Return the [X, Y] coordinate for the center point of the cell that contains the specified text.  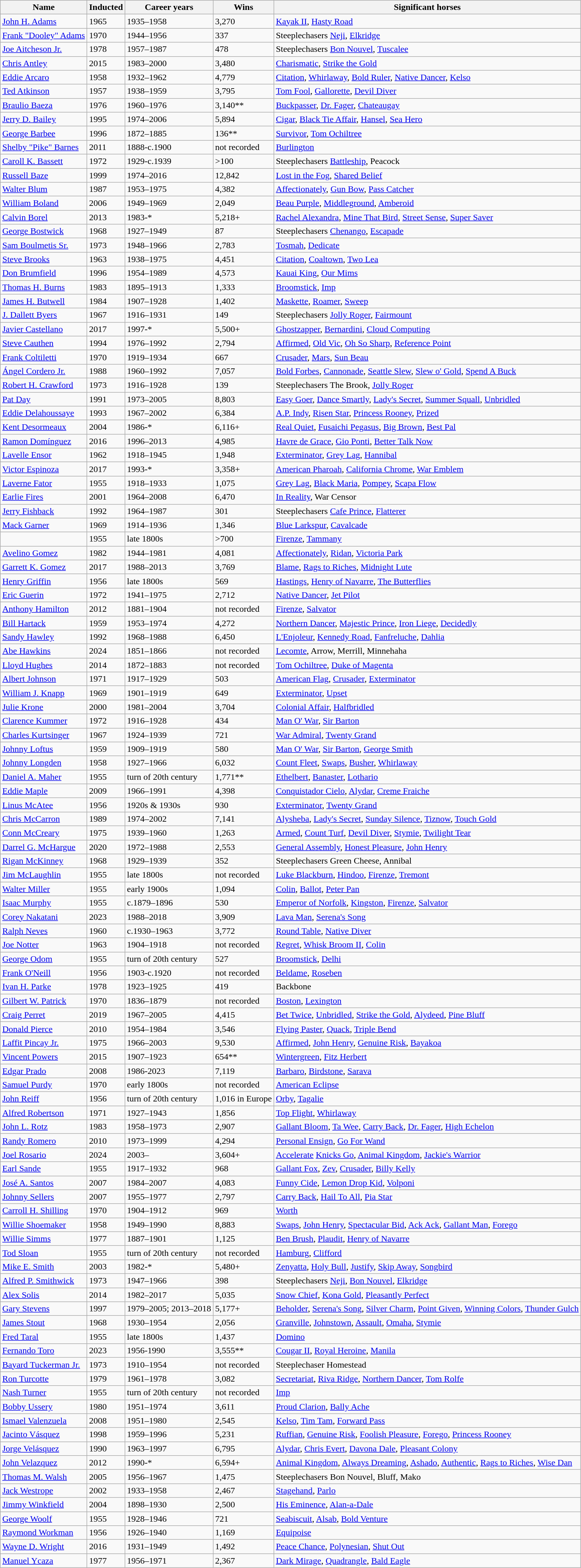
Gilbert W. Patrick [44, 1001]
1928–1946 [169, 1519]
Exterminator, Upset [427, 693]
War Admiral, Twenty Grand [427, 735]
1920s & 1930s [169, 805]
1980 [106, 1407]
4,272 [243, 623]
James Stout [44, 1323]
2006 [106, 203]
1967–2002 [169, 413]
Alfred P. Smithwick [44, 1281]
1974–2016 [169, 175]
Johnny Loftus [44, 749]
667 [243, 357]
3,704 [243, 707]
Hamburg, Clifford [427, 1253]
5,894 [243, 119]
Steeplechasers Cafe Prince, Flatterer [427, 511]
139 [243, 385]
969 [243, 1211]
Buckpasser, Dr. Fager, Chateaugay [427, 105]
1974–2002 [169, 819]
1956-1990 [169, 1351]
Zenyatta, Holy Bull, Justify, Skip Away, Songbird [427, 1267]
2001 [106, 497]
Citation, Coaltown, Two Lea [427, 259]
1,475 [243, 1476]
Anthony Hamilton [44, 609]
1951–1974 [169, 1407]
527 [243, 959]
Mike E. Smith [44, 1267]
early 1800s [169, 1085]
5,231 [243, 1435]
Raymond Workman [44, 1533]
1872–1883 [169, 665]
2,907 [243, 1127]
Steeplechasers The Brook, Jolly Roger [427, 385]
Steeplechaser Homestead [427, 1365]
Regret, Whisk Broom II, Colin [427, 945]
Earlie Fires [44, 497]
Maskette, Roamer, Sweep [427, 301]
1,948 [243, 455]
Round Table, Native Diver [427, 931]
1979 [106, 1379]
4,451 [243, 259]
4,573 [243, 273]
1,169 [243, 1533]
1999 [106, 175]
Alydar, Chris Evert, Davona Dale, Pleasant Colony [427, 1449]
Northern Dancer, Majestic Prince, Iron Liege, Decidedly [427, 623]
1957–1987 [169, 49]
1917–1929 [169, 679]
2000 [106, 707]
1927–1943 [169, 1113]
Personal Ensign, Go For Wand [427, 1141]
1960–1992 [169, 371]
Colin, Ballot, Peter Pan [427, 889]
L'Enjoleur, Kennedy Road, Fanfreluche, Dahlia [427, 637]
649 [243, 693]
1973–1999 [169, 1141]
1872–1885 [169, 133]
Easy Goer, Dance Smartly, Lady's Secret, Summer Squall, Unbridled [427, 399]
Crusader, Mars, Sun Beau [427, 357]
1851–1866 [169, 651]
503 [243, 679]
1966–2003 [169, 1043]
Joel Rosario [44, 1155]
1927–1949 [169, 231]
3,358+ [243, 469]
2,794 [243, 343]
1947–1966 [169, 1281]
1923–1925 [169, 987]
Gary Stevens [44, 1309]
1,125 [243, 1239]
Eddie Delahoussaye [44, 413]
William Boland [44, 203]
Ismael Valenzuela [44, 1421]
1968–1988 [169, 637]
1,075 [243, 483]
Exterminator, Grey Lag, Hannibal [427, 455]
1949–1969 [169, 203]
149 [243, 315]
Thomas H. Burns [44, 287]
1935–1958 [169, 21]
Snow Chief, Kona Gold, Pleasantly Perfect [427, 1294]
1904–1918 [169, 945]
John Reiff [44, 1099]
Don Brumfield [44, 273]
Eric Guerin [44, 595]
Chris Antley [44, 63]
Grey Lag, Black Maria, Pompey, Scapa Flow [427, 483]
Steeplechasers Jolly Roger, Fairmount [427, 315]
5,480+ [243, 1267]
1918–1933 [169, 483]
1974–2006 [169, 119]
Alex Solis [44, 1294]
Stagehand, Parlo [427, 1490]
8,803 [243, 399]
1919–1934 [169, 357]
Ivan H. Parke [44, 987]
3,082 [243, 1379]
5,500+ [243, 329]
Beau Purple, Middleground, Amberoid [427, 203]
1938–1959 [169, 91]
1964–1987 [169, 511]
Beldame, Roseben [427, 973]
Seabiscuit, Alsab, Bold Venture [427, 1519]
1926–1940 [169, 1533]
1986-* [169, 427]
Steeplechasers Green Cheese, Annibal [427, 861]
c.1879–1896 [169, 903]
Frank Coltiletti [44, 357]
1944–1981 [169, 553]
Lloyd Hughes [44, 665]
Granville, Johnstown, Assault, Omaha, Stymie [427, 1323]
87 [243, 231]
George Woolf [44, 1519]
Lecomte, Arrow, Merrill, Minnehaha [427, 651]
Exterminator, Twenty Grand [427, 805]
1929–1939 [169, 861]
1987 [106, 189]
Carroll H. Shilling [44, 1211]
337 [243, 35]
1954–1989 [169, 273]
Darrel G. McHargue [44, 847]
6,032 [243, 763]
Gallant Fox, Zev, Crusader, Billy Kelly [427, 1169]
1918–1945 [169, 455]
1916–1931 [169, 315]
Lavelle Ensor [44, 455]
Caroll K. Bassett [44, 161]
3,772 [243, 931]
Burlington [427, 147]
3,795 [243, 91]
Gallant Bloom, Ta Wee, Carry Back, Dr. Fager, High Echelon [427, 1127]
Beholder, Serena's Song, Silver Charm, Point Given, Winning Colors, Thunder Gulch [427, 1309]
Calvin Borel [44, 217]
Steeplechasers Neji, Elkridge [427, 35]
Chris McCarron [44, 819]
2002 [106, 1490]
7,057 [243, 371]
530 [243, 903]
1990-* [169, 1462]
1984 [106, 301]
8,883 [243, 1225]
Affirmed, John Henry, Genuine Risk, Bayakoa [427, 1043]
1888-c.1900 [169, 147]
Fred Taral [44, 1337]
John L. Rotz [44, 1127]
Willie Shoemaker [44, 1225]
1898–1930 [169, 1504]
Charles Kurtsinger [44, 735]
Eddie Maple [44, 791]
1959–1996 [169, 1435]
Lost in the Fog, Shared Belief [427, 175]
Laverne Fator [44, 483]
Bold Forbes, Cannonade, Seattle Slew, Slew o' Gold, Spend A Buck [427, 371]
1914–1936 [169, 525]
Survivor, Tom Ochiltree [427, 133]
Garrett K. Gomez [44, 567]
3,140** [243, 105]
Nash Turner [44, 1393]
3,270 [243, 21]
6,594+ [243, 1462]
Dark Mirage, Quadrangle, Bald Eagle [427, 1561]
Craig Perret [44, 1015]
1887–1901 [169, 1239]
4,398 [243, 791]
Frank "Dooley" Adams [44, 35]
1993-* [169, 469]
3,611 [243, 1407]
5,218+ [243, 217]
1904–1912 [169, 1211]
Affirmed, Old Vic, Oh So Sharp, Reference Point [427, 343]
Tosmah, Dedicate [427, 245]
2,783 [243, 245]
5,177+ [243, 1309]
Orby, Tagalie [427, 1099]
Donald Pierce [44, 1029]
1973–2005 [169, 399]
Tod Sloan [44, 1253]
Kauai King, Our Mims [427, 273]
>700 [243, 539]
Carry Back, Hail To All, Pia Star [427, 1197]
Native Dancer, Jet Pilot [427, 595]
Affectionately, Ridan, Victoria Park [427, 553]
1,492 [243, 1547]
Accelerate Knicks Go, Animal Kingdom, Jackie's Warrior [427, 1155]
Equipoise [427, 1533]
William J. Knapp [44, 693]
Steeplechasers Battleship, Peacock [427, 161]
1956–1971 [169, 1561]
1941–1975 [169, 595]
1997-* [169, 329]
Armed, Count Turf, Devil Diver, Stymie, Twilight Tear [427, 833]
1988–2018 [169, 917]
2,049 [243, 203]
6,384 [243, 413]
1962 [106, 455]
Manuel Ycaza [44, 1561]
1955–1977 [169, 1197]
Worth [427, 1211]
1997 [106, 1309]
1998 [106, 1435]
2009 [106, 791]
Affectionately, Gun Bow, Pass Catcher [427, 189]
1966–1991 [169, 791]
2,056 [243, 1323]
Top Flight, Whirlaway [427, 1113]
1939–1960 [169, 833]
Jacinto Vásquez [44, 1435]
1,346 [243, 525]
1944–1956 [169, 35]
Ghostzapper, Bernardini, Cloud Computing [427, 329]
6,470 [243, 497]
Proud Clarion, Bally Ache [427, 1407]
1967–2005 [169, 1015]
1993 [106, 413]
1986-2023 [169, 1071]
1,856 [243, 1113]
Steeplechasers Bon Nouvel, Tuscalee [427, 49]
Bill Hartack [44, 623]
José A. Santos [44, 1183]
1903-c.1920 [169, 973]
George Barbee [44, 133]
A.P. Indy, Risen Star, Princess Rooney, Prized [427, 413]
Samuel Purdy [44, 1085]
Man O' War, Sir Barton, George Smith [427, 749]
1972–1988 [169, 847]
7,141 [243, 819]
Kayak II, Hasty Road [427, 21]
2,500 [243, 1504]
Sam Boulmetis Sr. [44, 245]
1995 [106, 119]
Steve Brooks [44, 259]
Ruffian, Genuine Risk, Foolish Pleasure, Forego, Princess Rooney [427, 1435]
Alfred Robertson [44, 1113]
Emperor of Norfolk, Kingston, Firenze, Salvator [427, 903]
1924–1939 [169, 735]
John H. Adams [44, 21]
9,530 [243, 1043]
2020 [106, 847]
1988–2013 [169, 567]
Boston, Lexington [427, 1001]
Jorge Velásquez [44, 1449]
1988 [106, 371]
Flying Paster, Quack, Triple Bend [427, 1029]
Cougar II, Royal Heroine, Manila [427, 1351]
3,769 [243, 567]
Eddie Arcaro [44, 77]
Russell Baze [44, 175]
Victor Espinoza [44, 469]
Charismatic, Strike the Gold [427, 63]
1957 [106, 91]
Hastings, Henry of Navarre, The Butterflies [427, 581]
Inducted [106, 7]
1927–1966 [169, 763]
Isaac Murphy [44, 903]
1,437 [243, 1337]
6,450 [243, 637]
1907–1928 [169, 301]
Walter Blum [44, 189]
1956–1967 [169, 1476]
General Assembly, Honest Pleasure, John Henry [427, 847]
Frank O'Neill [44, 973]
1976 [106, 105]
Abe Hawkins [44, 651]
George Odom [44, 959]
Colonial Affair, Halfbridled [427, 707]
1958–1973 [169, 1127]
1983-* [169, 217]
1981–2004 [169, 707]
Tom Fool, Gallorette, Devil Diver [427, 91]
301 [243, 511]
Wintergreen, Fitz Herbert [427, 1057]
1938–1975 [169, 259]
Pat Day [44, 399]
Animal Kingdom, Always Dreaming, Ashado, Authentic, Rags to Riches, Wise Dan [427, 1462]
1931–1949 [169, 1547]
2019 [106, 1015]
4,081 [243, 553]
Earl Sande [44, 1169]
419 [243, 987]
Jack Westrope [44, 1490]
Peace Chance, Polynesian, Shut Out [427, 1547]
2011 [106, 147]
1991 [106, 399]
1976–1992 [169, 343]
4,415 [243, 1015]
1960 [106, 931]
1994 [106, 343]
Bobby Ussery [44, 1407]
1982–2017 [169, 1294]
1910–1954 [169, 1365]
Real Quiet, Fusaichi Pegasus, Big Brown, Best Pal [427, 427]
Ethelbert, Banaster, Lothario [427, 777]
6,116+ [243, 427]
Sandy Hawley [44, 637]
Blue Larkspur, Cavalcade [427, 525]
Bet Twice, Unbridled, Strike the Gold, Alydeed, Pine Bluff [427, 1015]
1964–2008 [169, 497]
Backbone [427, 987]
434 [243, 721]
1933–1958 [169, 1490]
569 [243, 581]
968 [243, 1169]
Edgar Prado [44, 1071]
12,842 [243, 175]
1990 [106, 1449]
Johnny Sellers [44, 1197]
Conquistador Cielo, Alydar, Creme Fraiche [427, 791]
Broomstick, Imp [427, 287]
American Eclipse [427, 1085]
2,712 [243, 595]
Lava Man, Serena's Song [427, 917]
2005 [106, 1476]
early 1900s [169, 889]
>100 [243, 161]
1930–1954 [169, 1323]
1,016 in Europe [243, 1099]
2,553 [243, 847]
1,263 [243, 833]
Mack Garner [44, 525]
1,333 [243, 287]
1965 [106, 21]
Career years [169, 7]
Ramon Domínguez [44, 441]
Domino [427, 1337]
Clarence Kummer [44, 721]
Man O' War, Sir Barton [427, 721]
1960–1976 [169, 105]
1961–1978 [169, 1379]
1895–1913 [169, 287]
2,545 [243, 1421]
Name [44, 7]
4,294 [243, 1141]
Fernando Toro [44, 1351]
Ben Brush, Plaudit, Henry of Navarre [427, 1239]
George Bostwick [44, 231]
1953–1975 [169, 189]
1989 [106, 819]
1,402 [243, 301]
2,797 [243, 1197]
1951–1980 [169, 1421]
Linus McAtee [44, 805]
1982-* [169, 1267]
Swaps, John Henry, Spectacular Bid, Ack Ack, Gallant Man, Forego [427, 1225]
1901–1919 [169, 693]
1,771** [243, 777]
Corey Nakatani [44, 917]
Kelso, Tim Tam, Forward Pass [427, 1421]
Barbaro, Birdstone, Sarava [427, 1071]
Blame, Rags to Riches, Midnight Lute [427, 567]
Steve Cauthen [44, 343]
Ángel Cordero Jr. [44, 371]
Alysheba, Lady's Secret, Sunday Silence, Tiznow, Touch Gold [427, 819]
1979–2005; 2013–2018 [169, 1309]
1963–1997 [169, 1449]
2003– [169, 1155]
Walter Miller [44, 889]
In Reality, War Censor [427, 497]
Jimmy Winkfield [44, 1504]
Significant horses [427, 7]
Count Fleet, Swaps, Busher, Whirlaway [427, 763]
1996–2013 [169, 441]
Henry Griffin [44, 581]
Braulio Baeza [44, 105]
930 [243, 805]
352 [243, 861]
Vincent Powers [44, 1057]
1948–1966 [169, 245]
Javier Castellano [44, 329]
Robert H. Crawford [44, 385]
c.1930–1963 [169, 931]
1954–1984 [169, 1029]
Firenze, Salvator [427, 609]
2003 [106, 1267]
1909–1919 [169, 749]
4,083 [243, 1183]
2,367 [243, 1561]
3,909 [243, 917]
His Eminence, Alan-a-Dale [427, 1504]
Bayard Tuckerman Jr. [44, 1365]
Havre de Grace, Gio Ponti, Better Talk Now [427, 441]
American Pharoah, California Chrome, War Emblem [427, 469]
Daniel A. Maher [44, 777]
5,035 [243, 1294]
Conn McCreary [44, 833]
Willie Simms [44, 1239]
Randy Romero [44, 1141]
1984–2007 [169, 1183]
Jerry Fishback [44, 511]
American Flag, Crusader, Exterminator [427, 679]
1953–1974 [169, 623]
3,604+ [243, 1155]
Rigan McKinney [44, 861]
136** [243, 133]
Firenze, Tammany [427, 539]
6,795 [243, 1449]
478 [243, 49]
Wins [243, 7]
1907–1923 [169, 1057]
Funny Cide, Lemon Drop Kid, Volponi [427, 1183]
Joe Notter [44, 945]
Julie Krone [44, 707]
Broomstick, Delhi [427, 959]
Johnny Longden [44, 763]
Jerry D. Bailey [44, 119]
2,467 [243, 1490]
Albert Johnson [44, 679]
1836–1879 [169, 1001]
Secretariat, Riva Ridge, Northern Dancer, Tom Rolfe [427, 1379]
2013 [106, 217]
398 [243, 1281]
4,382 [243, 189]
1917–1932 [169, 1169]
Luke Blackburn, Hindoo, Firenze, Tremont [427, 875]
4,779 [243, 77]
Laffit Pincay Jr. [44, 1043]
Ron Turcotte [44, 1379]
Citation, Whirlaway, Bold Ruler, Native Dancer, Kelso [427, 77]
Steeplechasers Bon Nouvel, Bluff, Mako [427, 1476]
Rachel Alexandra, Mine That Bird, Street Sense, Super Saver [427, 217]
4,985 [243, 441]
Kent Desormeaux [44, 427]
1881–1904 [169, 609]
1,094 [243, 889]
Jim McLaughlin [44, 875]
Steeplechasers Neji, Bon Nouvel, Elkridge [427, 1281]
Shelby "Pike" Barnes [44, 147]
James H. Butwell [44, 301]
580 [243, 749]
3,480 [243, 63]
1982 [106, 553]
Steeplechasers Chenango, Escapade [427, 231]
3,555** [243, 1351]
Ralph Neves [44, 931]
Imp [427, 1393]
654** [243, 1057]
J. Dallett Byers [44, 315]
John Velazquez [44, 1462]
Cigar, Black Tie Affair, Hansel, Sea Hero [427, 119]
Joe Aitcheson Jr. [44, 49]
Ted Atkinson [44, 91]
1929-c.1939 [169, 161]
1983–2000 [169, 63]
Tom Ochiltree, Duke of Magenta [427, 665]
1949–1990 [169, 1225]
7,119 [243, 1071]
Thomas M. Walsh [44, 1476]
3,546 [243, 1029]
1932–1962 [169, 77]
Wayne D. Wright [44, 1547]
Avelino Gomez [44, 553]
